Search for the cell housing the specified text and yield its [X, Y] center coordinate. 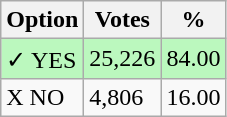
16.00 [194, 97]
% [194, 20]
4,806 [122, 97]
Votes [122, 20]
84.00 [194, 59]
✓ YES [42, 59]
25,226 [122, 59]
X NO [42, 97]
Option [42, 20]
